Find where the given text appears and provide that cell's center as (X, Y) coordinate. 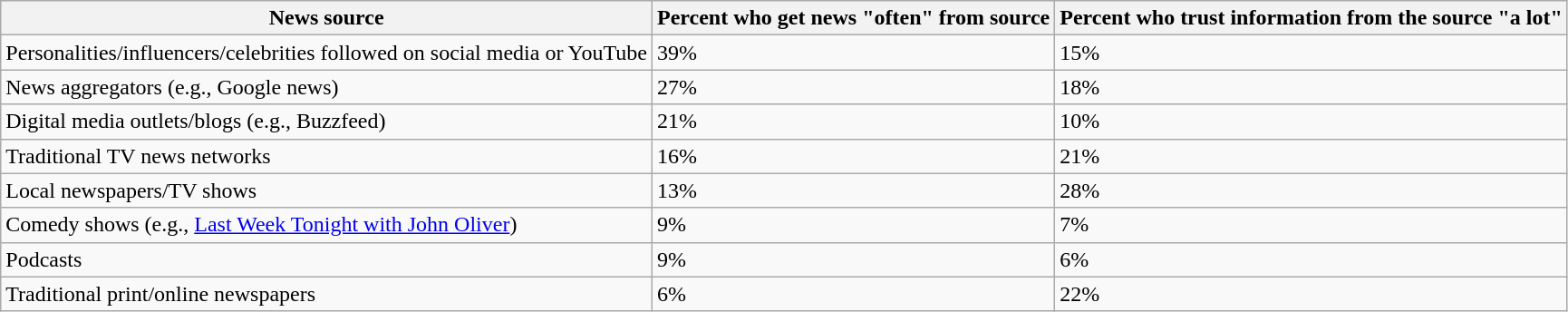
22% (1312, 294)
Percent who get news "often" from source (853, 18)
News aggregators (e.g., Google news) (326, 87)
Digital media outlets/blogs (e.g., Buzzfeed) (326, 122)
Podcasts (326, 259)
18% (1312, 87)
Comedy shows (e.g., Last Week Tonight with John Oliver) (326, 225)
Local newspapers/TV shows (326, 190)
10% (1312, 122)
15% (1312, 53)
Traditional print/online newspapers (326, 294)
7% (1312, 225)
News source (326, 18)
Personalities/influencers/celebrities followed on social media or YouTube (326, 53)
28% (1312, 190)
39% (853, 53)
27% (853, 87)
Traditional TV news networks (326, 156)
Percent who trust information from the source "a lot" (1312, 18)
16% (853, 156)
13% (853, 190)
